Capture the cell that displays the provided text and extract its (x, y) central coordinate. 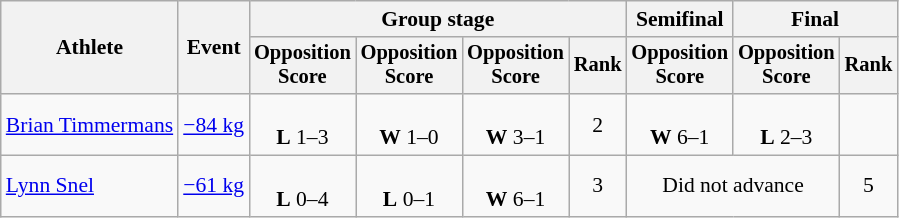
3 (598, 186)
Lynn Snel (90, 186)
Did not advance (732, 186)
L 1–3 (302, 124)
Semifinal (680, 19)
Brian Timmermans (90, 124)
W 1–0 (410, 124)
L 0–4 (302, 186)
5 (869, 186)
Group stage (438, 19)
L 0–1 (410, 186)
L 2–3 (786, 124)
2 (598, 124)
−84 kg (214, 124)
Event (214, 48)
W 3–1 (516, 124)
Final (815, 19)
−61 kg (214, 186)
Athlete (90, 48)
